For the text-containing cell, return its midpoint in (x, y) coordinate format. 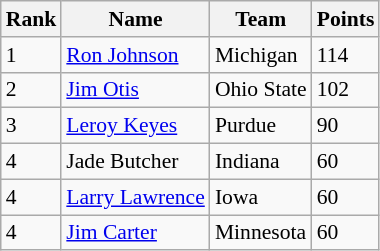
Minnesota (261, 233)
Points (346, 19)
Indiana (261, 162)
Jade Butcher (136, 162)
90 (346, 126)
Purdue (261, 126)
102 (346, 90)
Team (261, 19)
Rank (32, 19)
Ohio State (261, 90)
Jim Otis (136, 90)
Michigan (261, 55)
114 (346, 55)
1 (32, 55)
Jim Carter (136, 233)
Larry Lawrence (136, 197)
3 (32, 126)
Iowa (261, 197)
Ron Johnson (136, 55)
Leroy Keyes (136, 126)
Name (136, 19)
2 (32, 90)
